Extract the [x, y] coordinate from the center of the cell holding the provided text.  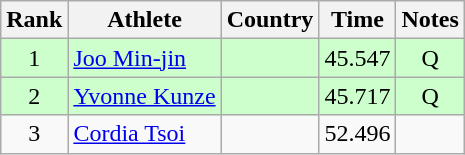
45.547 [358, 58]
Joo Min-jin [144, 58]
1 [34, 58]
Country [270, 20]
Cordia Tsoi [144, 134]
3 [34, 134]
Time [358, 20]
52.496 [358, 134]
Rank [34, 20]
Athlete [144, 20]
Notes [430, 20]
45.717 [358, 96]
2 [34, 96]
Yvonne Kunze [144, 96]
